Capture the cell that displays the provided text and extract its [x, y] central coordinate. 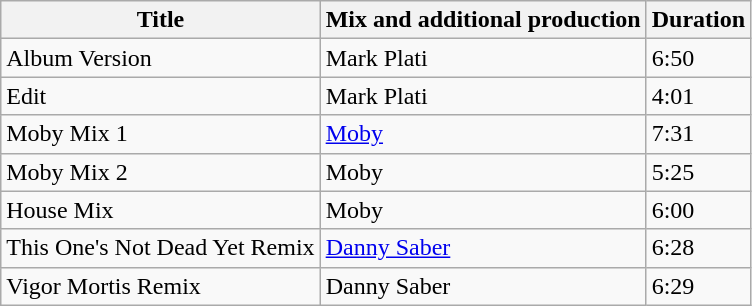
Album Version [160, 58]
This One's Not Dead Yet Remix [160, 248]
5:25 [698, 172]
6:00 [698, 210]
Mix and additional production [483, 20]
6:50 [698, 58]
Moby Mix 2 [160, 172]
7:31 [698, 134]
House Mix [160, 210]
4:01 [698, 96]
Edit [160, 96]
6:28 [698, 248]
Duration [698, 20]
Moby Mix 1 [160, 134]
6:29 [698, 286]
Title [160, 20]
Vigor Mortis Remix [160, 286]
